Return the (X, Y) coordinate for the center point of the cell that contains the specified text.  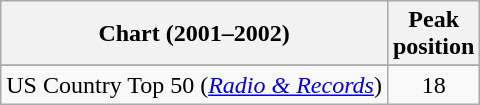
US Country Top 50 (Radio & Records) (194, 85)
Peakposition (433, 34)
Chart (2001–2002) (194, 34)
18 (433, 85)
